Find where the given text appears and provide that cell's center as (X, Y) coordinate. 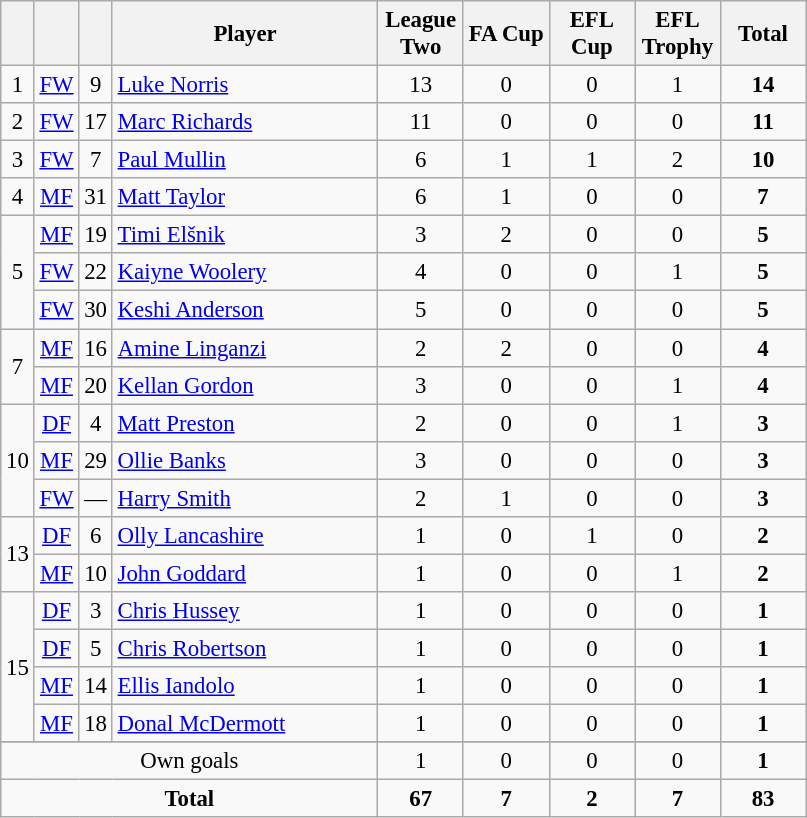
Donal McDermott (245, 724)
31 (96, 197)
18 (96, 724)
22 (96, 273)
9 (96, 85)
Chris Hussey (245, 611)
Player (245, 34)
67 (421, 799)
Ellis Iandolo (245, 686)
15 (18, 667)
League Two (421, 34)
Kaiyne Woolery (245, 273)
Own goals (190, 761)
Paul Mullin (245, 160)
Olly Lancashire (245, 536)
83 (763, 799)
FA Cup (506, 34)
Keshi Anderson (245, 310)
16 (96, 348)
Timi Elšnik (245, 235)
Luke Norris (245, 85)
John Goddard (245, 573)
Amine Linganzi (245, 348)
17 (96, 122)
Kellan Gordon (245, 385)
— (96, 498)
Marc Richards (245, 122)
29 (96, 460)
20 (96, 385)
30 (96, 310)
EFL Trophy (678, 34)
EFL Cup (592, 34)
Matt Preston (245, 423)
Harry Smith (245, 498)
Matt Taylor (245, 197)
19 (96, 235)
Ollie Banks (245, 460)
Chris Robertson (245, 648)
